Find where the given text appears and provide that cell's center as [x, y] coordinate. 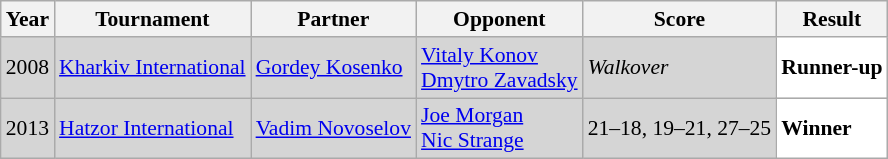
Year [28, 19]
Partner [334, 19]
Opponent [500, 19]
Joe Morgan Nic Strange [500, 128]
Result [832, 19]
Hatzor International [152, 128]
Winner [832, 128]
Vadim Novoselov [334, 128]
Walkover [680, 68]
2013 [28, 128]
2008 [28, 68]
Runner-up [832, 68]
Kharkiv International [152, 68]
21–18, 19–21, 27–25 [680, 128]
Vitaly Konov Dmytro Zavadsky [500, 68]
Score [680, 19]
Gordey Kosenko [334, 68]
Tournament [152, 19]
